Pinpoint the cell where the given text exists, returning its [x, y] midpoint coordinate. 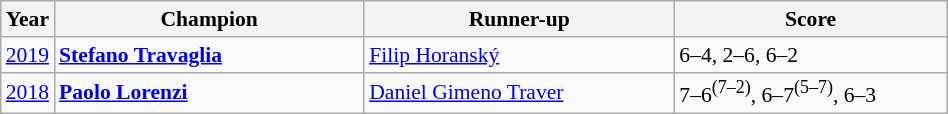
Runner-up [519, 19]
6–4, 2–6, 6–2 [810, 55]
Score [810, 19]
2018 [28, 92]
Paolo Lorenzi [209, 92]
Stefano Travaglia [209, 55]
Filip Horanský [519, 55]
7–6(7–2), 6–7(5–7), 6–3 [810, 92]
Year [28, 19]
2019 [28, 55]
Daniel Gimeno Traver [519, 92]
Champion [209, 19]
